Locate the cell with the specified text and output its (x, y) center coordinate. 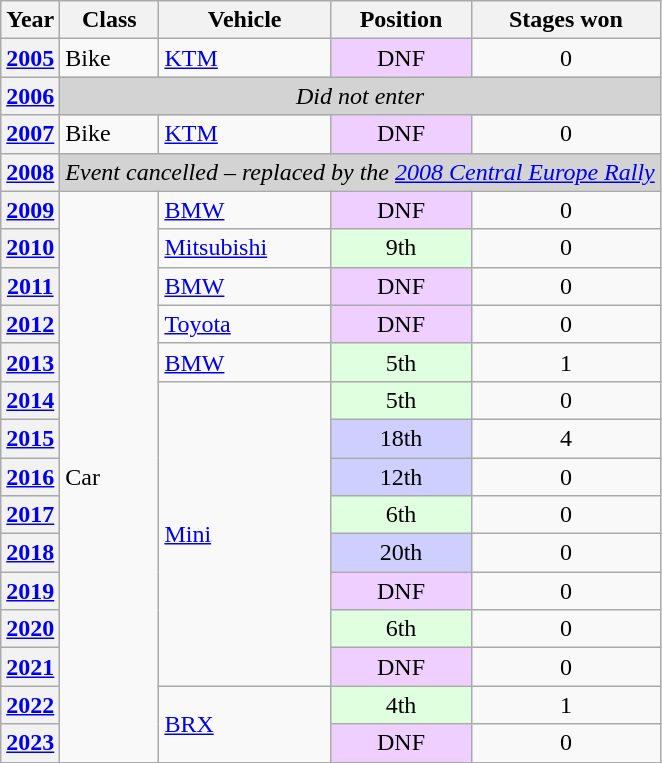
2015 (30, 438)
18th (400, 438)
Toyota (244, 324)
2006 (30, 96)
BRX (244, 724)
Position (400, 20)
Mini (244, 533)
2022 (30, 705)
2018 (30, 553)
Vehicle (244, 20)
20th (400, 553)
9th (400, 248)
12th (400, 477)
2009 (30, 210)
2020 (30, 629)
Event cancelled – replaced by the 2008 Central Europe Rally (360, 172)
Mitsubishi (244, 248)
2019 (30, 591)
4th (400, 705)
2011 (30, 286)
Class (110, 20)
2008 (30, 172)
2005 (30, 58)
4 (566, 438)
2017 (30, 515)
2007 (30, 134)
2010 (30, 248)
2014 (30, 400)
Year (30, 20)
2016 (30, 477)
Stages won (566, 20)
Car (110, 476)
2013 (30, 362)
2012 (30, 324)
Did not enter (360, 96)
2023 (30, 743)
2021 (30, 667)
